Pinpoint the cell where the given text exists, returning its [X, Y] midpoint coordinate. 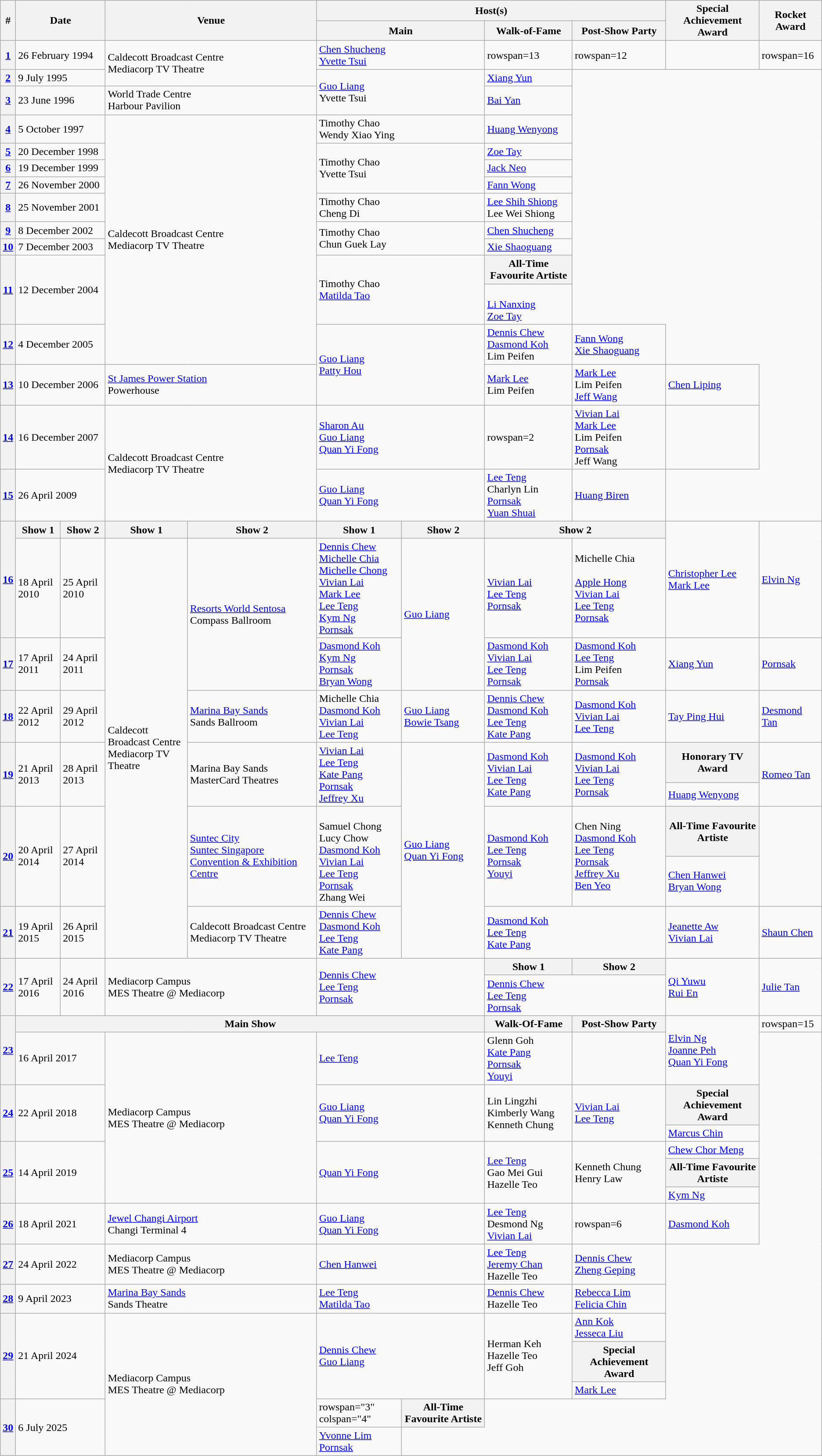
19 December 1999 [61, 168]
Julie Tan [790, 987]
19 [8, 774]
Timothy ChaoYvette Tsui [400, 168]
26 April 2009 [61, 495]
Guo LiangBowie Tsang [443, 716]
Resorts World SentosaCompass Ballroom [252, 614]
12 December 2004 [61, 290]
Romeo Tan [790, 774]
Main [400, 31]
Venue [211, 21]
Zoe Tay [529, 151]
Pornsak [790, 664]
Ann Kok Jesseca Liu [619, 1327]
Guo Liang Quan Yi Fong [400, 1224]
Lee Teng Matilda Tao [400, 1298]
17 April 2011 [38, 664]
8 [8, 207]
18 April 2021 [61, 1224]
22 April 2012 [38, 716]
21 [8, 932]
Kenneth ChungHenry Law [619, 1173]
Suntec CitySuntec Singapore Convention & Exhibition Centre [252, 856]
Qi YuwuRui En [712, 987]
Marina Bay Sands Sands Theatre [211, 1298]
Rebecca Lim Felicia Chin [619, 1298]
28 April 2013 [83, 774]
Chen ShuchengYvette Tsui [400, 55]
6 July 2025 [61, 1427]
25 [8, 1173]
Dasmond KohKym NgPornsakBryan Wong [359, 664]
rowspan=13 [529, 55]
Shaun Chen [790, 932]
9 [8, 230]
17 [8, 664]
Timothy ChaoChun Guek Lay [400, 238]
Marina Bay SandsSands Ballroom [252, 716]
26 November 2000 [61, 185]
Walk-of-Fame [529, 31]
Lee Shih ShiongLee Wei Shiong [529, 207]
9 April 2023 [61, 1298]
Chen Liping [712, 385]
25 April 2010 [83, 588]
Michelle ChiaApple HongVivian LaiLee TengPornsak [619, 588]
8 December 2002 [61, 230]
Date [61, 21]
Dennis Chew Guo Liang [400, 1355]
Huang Biren [619, 495]
Marina Bay SandsMasterCard Theatres [252, 774]
Glenn GohKate PangPornsakYouyi [529, 1058]
Vivian LaiMark LeeLim PeifenPornsakJeff Wang [619, 437]
7 [8, 185]
Rocket Award [790, 21]
Michelle ChiaDasmond KohVivian LaiLee Teng [359, 716]
Xie Shaoguang [529, 247]
28 [8, 1298]
# [8, 21]
27 [8, 1264]
29 [8, 1355]
World Trade CentreHarbour Pavilion [211, 100]
rowspan=15 [790, 1024]
6 [8, 168]
13 [8, 385]
Vivian LaiLee TengKate PangPornsakJeffrey Xu [359, 774]
St James Power StationPowerhouse [211, 385]
Dennis Chew Hazelle Teo [529, 1298]
Lee Teng Gao Mei Gui Hazelle Teo [529, 1173]
21 April 2024 [61, 1355]
23 [8, 1050]
rowspan=12 [619, 55]
5 October 1997 [61, 129]
24 [8, 1113]
Fann WongXie Shaoguang [619, 345]
Elvin Ng [790, 579]
Host(s) [491, 11]
Yvonne Lim Pornsak [359, 1442]
Jewel Changi Airport Changi Terminal 4 [211, 1224]
Guo LiangPatty Hou [400, 365]
Dasmond KohLee TengPornsakYouyi [529, 856]
Quan Yi Fong [400, 1173]
20 April 2014 [38, 856]
Dennis ChewMichelle ChiaMichelle ChongVivian LaiMark LeeLee TengKym NgPornsak [359, 588]
14 [8, 437]
10 [8, 247]
3 [8, 100]
Desmond Tan [790, 716]
30 [8, 1427]
Elvin NgJoanne PehQuan Yi Fong [712, 1050]
Fann Wong [529, 185]
Timothy ChaoMatilda Tao [400, 290]
24 April 2011 [83, 664]
1 [8, 55]
Dennis ChewZheng Geping [619, 1264]
Sharon AuGuo LiangQuan Yi Fong [400, 437]
Chen Hanwei [400, 1264]
Dasmond KohLee TengLim PeifenPornsak [619, 664]
Samuel ChongLucy ChowDasmond KohVivian LaiLee TengPornsakZhang Wei [359, 856]
Jack Neo [529, 168]
12 [8, 345]
Timothy ChaoCheng Di [400, 207]
20 [8, 856]
4 December 2005 [61, 345]
Mark LeeLim Peifen [529, 385]
Jeanette AwVivian Lai [712, 932]
11 [8, 290]
14 April 2019 [61, 1173]
Main Show [250, 1024]
Lee TengCharlyn LinPornsakYuan Shuai [529, 495]
5 [8, 151]
9 July 1995 [61, 78]
rowspan=16 [790, 55]
Tay Ping Hui [712, 716]
Timothy ChaoWendy Xiao Ying [400, 129]
7 December 2003 [61, 247]
10 December 2006 [61, 385]
Guo Liang [443, 614]
4 [8, 129]
16 December 2007 [61, 437]
Lee Teng [400, 1058]
24 April 2016 [83, 987]
16 [8, 579]
Mark LeeLim PeifenJeff Wang [619, 385]
26 April 2015 [83, 932]
Walk-Of-Fame [529, 1024]
18 April 2010 [38, 588]
26 [8, 1224]
rowspan=6 [619, 1224]
Lee Teng Jeremy Chan Hazelle Teo [529, 1264]
Mark Lee [619, 1390]
19 April 2015 [38, 932]
rowspan="3" colspan="4" [359, 1413]
Vivian LaiLee Teng [619, 1113]
16 April 2017 [61, 1058]
Vivian LaiLee TengPornsak [529, 588]
18 [8, 716]
22 April 2018 [61, 1113]
20 December 1998 [61, 151]
Guo LiangYvette Tsui [400, 92]
Marcus Chin [712, 1133]
Dennis ChewDasmond KohLim Peifen [529, 345]
27 April 2014 [83, 856]
Bai Yan [529, 100]
Li NanxingZoe Tay [529, 304]
Lee Teng Desmond Ng Vivian Lai [529, 1224]
Dasmond Koh [712, 1224]
Christopher LeeMark Lee [712, 579]
Herman Keh Hazelle Teo Jeff Goh [529, 1355]
21 April 2013 [38, 774]
rowspan=2 [529, 437]
Chen NingDasmond KohLee TengPornsakJeffrey XuBen Yeo [619, 856]
2 [8, 78]
26 February 1994 [61, 55]
25 November 2001 [61, 207]
29 April 2012 [83, 716]
Chen Shucheng [529, 230]
Chen HanweiBryan Wong [712, 881]
24 April 2022 [61, 1264]
Dasmond KohLee TengKate Pang [575, 932]
Dasmond KohVivian LaiLee Teng [619, 716]
Chew Chor Meng [712, 1150]
Lin LingzhiKimberly WangKenneth Chung [529, 1113]
15 [8, 495]
23 June 1996 [61, 100]
Honorary TV Award [712, 762]
Kym Ng [712, 1195]
22 [8, 987]
Dasmond KohVivian LaiLee TengKate Pang [529, 774]
17 April 2016 [38, 987]
